From the cell containing the given text, extract its center point as (x, y) coordinate. 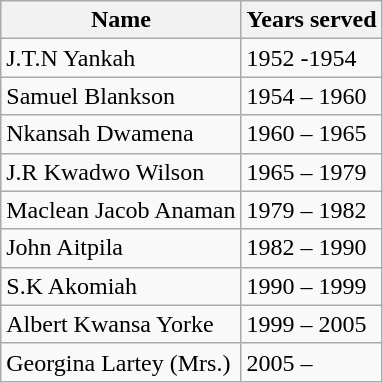
Maclean Jacob Anaman (121, 210)
Georgina Lartey (Mrs.) (121, 362)
1960 – 1965 (312, 134)
Albert Kwansa Yorke (121, 324)
Years served (312, 20)
Nkansah Dwamena (121, 134)
1965 – 1979 (312, 172)
1979 – 1982 (312, 210)
J.T.N Yankah (121, 58)
S.K Akomiah (121, 286)
1954 – 1960 (312, 96)
J.R Kwadwo Wilson (121, 172)
Name (121, 20)
1982 – 1990 (312, 248)
1999 – 2005 (312, 324)
2005 – (312, 362)
1952 -1954 (312, 58)
Samuel Blankson (121, 96)
1990 – 1999 (312, 286)
John Aitpila (121, 248)
